Pinpoint the cell where the given text exists, returning its [X, Y] midpoint coordinate. 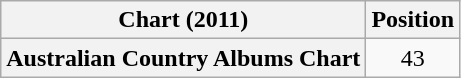
Australian Country Albums Chart [184, 58]
43 [413, 58]
Chart (2011) [184, 20]
Position [413, 20]
